Capture the cell that displays the provided text and extract its (X, Y) central coordinate. 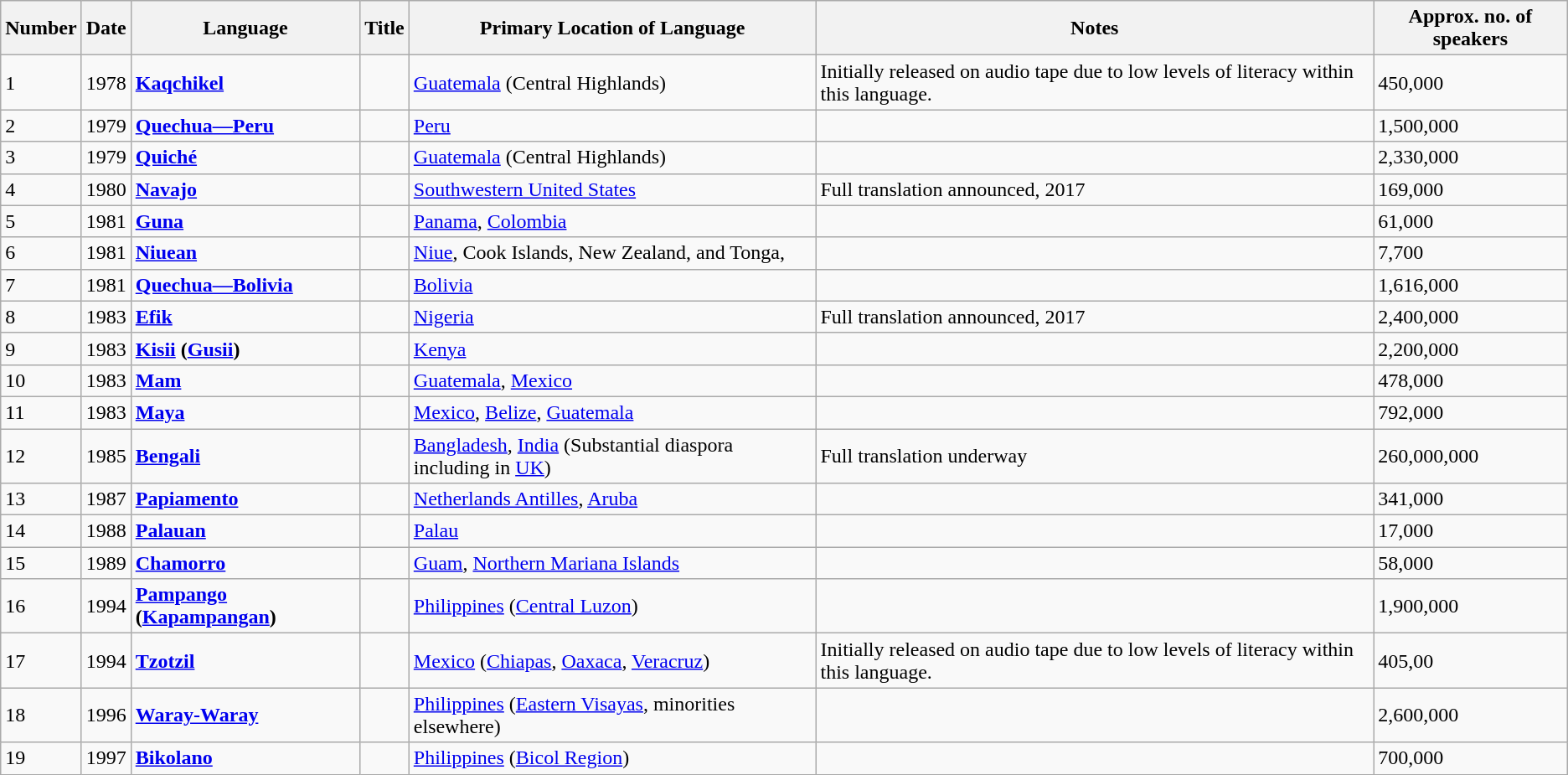
8 (41, 317)
Kaqchikel (245, 82)
18 (41, 716)
16 (41, 607)
Philippines (Bicol Region) (612, 758)
1978 (106, 82)
6 (41, 253)
169,000 (1471, 189)
17,000 (1471, 531)
Guna (245, 221)
13 (41, 499)
1996 (106, 716)
61,000 (1471, 221)
14 (41, 531)
Language (245, 28)
Notes (1095, 28)
Date (106, 28)
260,000,000 (1471, 456)
Maya (245, 412)
Southwestern United States (612, 189)
10 (41, 380)
1997 (106, 758)
700,000 (1471, 758)
Quiché (245, 158)
5 (41, 221)
Mexico, Belize, Guatemala (612, 412)
478,000 (1471, 380)
1,900,000 (1471, 607)
Palauan (245, 531)
Kenya (612, 349)
Quechua—Bolivia (245, 285)
17 (41, 660)
405,00 (1471, 660)
Netherlands Antilles, Aruba (612, 499)
7,700 (1471, 253)
Panama, Colombia (612, 221)
Bikolano (245, 758)
Pampango (Kapampangan) (245, 607)
7 (41, 285)
58,000 (1471, 563)
4 (41, 189)
Bengali (245, 456)
1987 (106, 499)
11 (41, 412)
19 (41, 758)
Nigeria (612, 317)
Waray-Waray (245, 716)
2,600,000 (1471, 716)
3 (41, 158)
450,000 (1471, 82)
2,200,000 (1471, 349)
1980 (106, 189)
9 (41, 349)
Mam (245, 380)
Niuean (245, 253)
Guatemala, Mexico (612, 380)
1 (41, 82)
12 (41, 456)
Philippines (Eastern Visayas, minorities elsewhere) (612, 716)
Bolivia (612, 285)
1,500,000 (1471, 126)
2 (41, 126)
Papiamento (245, 499)
Full translation underway (1095, 456)
Peru (612, 126)
Primary Location of Language (612, 28)
Efik (245, 317)
Approx. no. of speakers (1471, 28)
Title (385, 28)
2,330,000 (1471, 158)
341,000 (1471, 499)
1985 (106, 456)
Niue, Cook Islands, New Zealand, and Tonga, (612, 253)
Quechua—Peru (245, 126)
Chamorro (245, 563)
Tzotzil (245, 660)
Philippines (Central Luzon) (612, 607)
1,616,000 (1471, 285)
Guam, Northern Mariana Islands (612, 563)
Palau (612, 531)
Kisii (Gusii) (245, 349)
Bangladesh, India (Substantial diaspora including in UK) (612, 456)
Number (41, 28)
1988 (106, 531)
792,000 (1471, 412)
15 (41, 563)
1989 (106, 563)
Navajo (245, 189)
2,400,000 (1471, 317)
Mexico (Chiapas, Oaxaca, Veracruz) (612, 660)
